Provide the [x, y] coordinate of the cell's center where the given text is located.  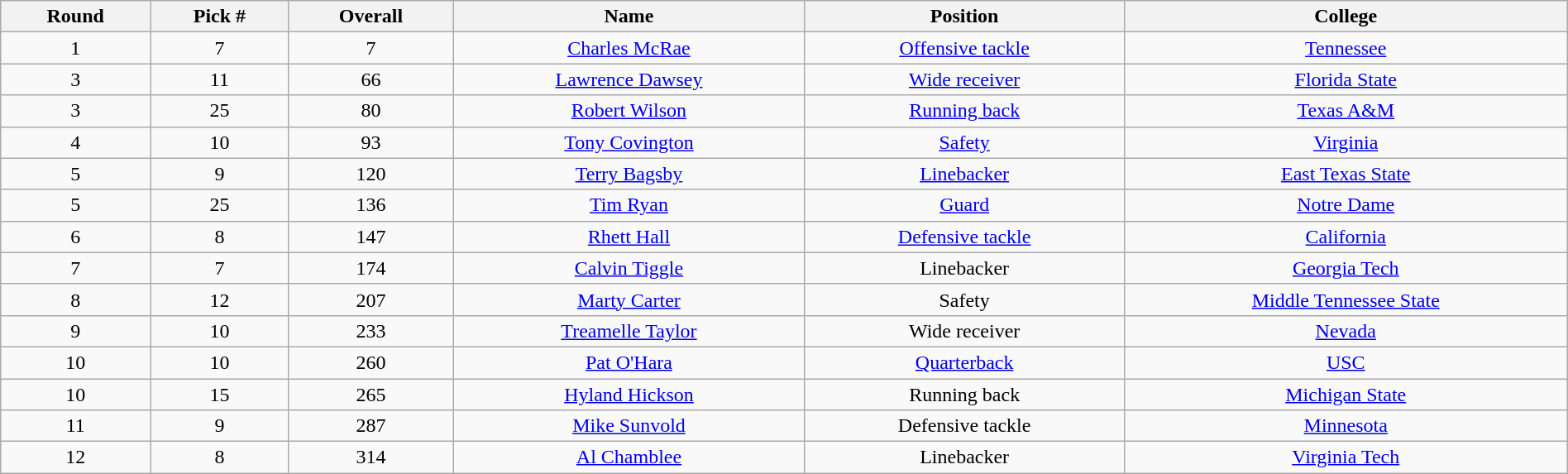
Robert Wilson [629, 111]
Name [629, 17]
Pick # [220, 17]
Tony Covington [629, 142]
Calvin Tiggle [629, 268]
California [1346, 237]
Guard [964, 205]
15 [220, 395]
Marty Carter [629, 299]
Nevada [1346, 331]
314 [370, 457]
6 [76, 237]
93 [370, 142]
287 [370, 426]
120 [370, 174]
Virginia [1346, 142]
USC [1346, 362]
260 [370, 362]
233 [370, 331]
Notre Dame [1346, 205]
Pat O'Hara [629, 362]
Overall [370, 17]
Quarterback [964, 362]
Al Chamblee [629, 457]
Georgia Tech [1346, 268]
Lawrence Dawsey [629, 79]
Texas A&M [1346, 111]
Tennessee [1346, 48]
College [1346, 17]
1 [76, 48]
Position [964, 17]
174 [370, 268]
136 [370, 205]
Tim Ryan [629, 205]
Charles McRae [629, 48]
Florida State [1346, 79]
Michigan State [1346, 395]
East Texas State [1346, 174]
265 [370, 395]
66 [370, 79]
Terry Bagsby [629, 174]
147 [370, 237]
Hyland Hickson [629, 395]
Minnesota [1346, 426]
Mike Sunvold [629, 426]
Round [76, 17]
Middle Tennessee State [1346, 299]
Treamelle Taylor [629, 331]
Rhett Hall [629, 237]
Virginia Tech [1346, 457]
Offensive tackle [964, 48]
80 [370, 111]
207 [370, 299]
4 [76, 142]
